Scan for the cell matching the given text and deliver its (X, Y) coordinate at center. 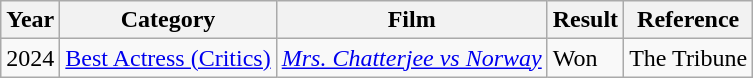
Mrs. Chatterjee vs Norway (412, 58)
2024 (30, 58)
The Tribune (688, 58)
Result (585, 20)
Year (30, 20)
Category (168, 20)
Reference (688, 20)
Won (585, 58)
Film (412, 20)
Best Actress (Critics) (168, 58)
